Output the [X, Y] coordinate of the center of the cell containing the given text.  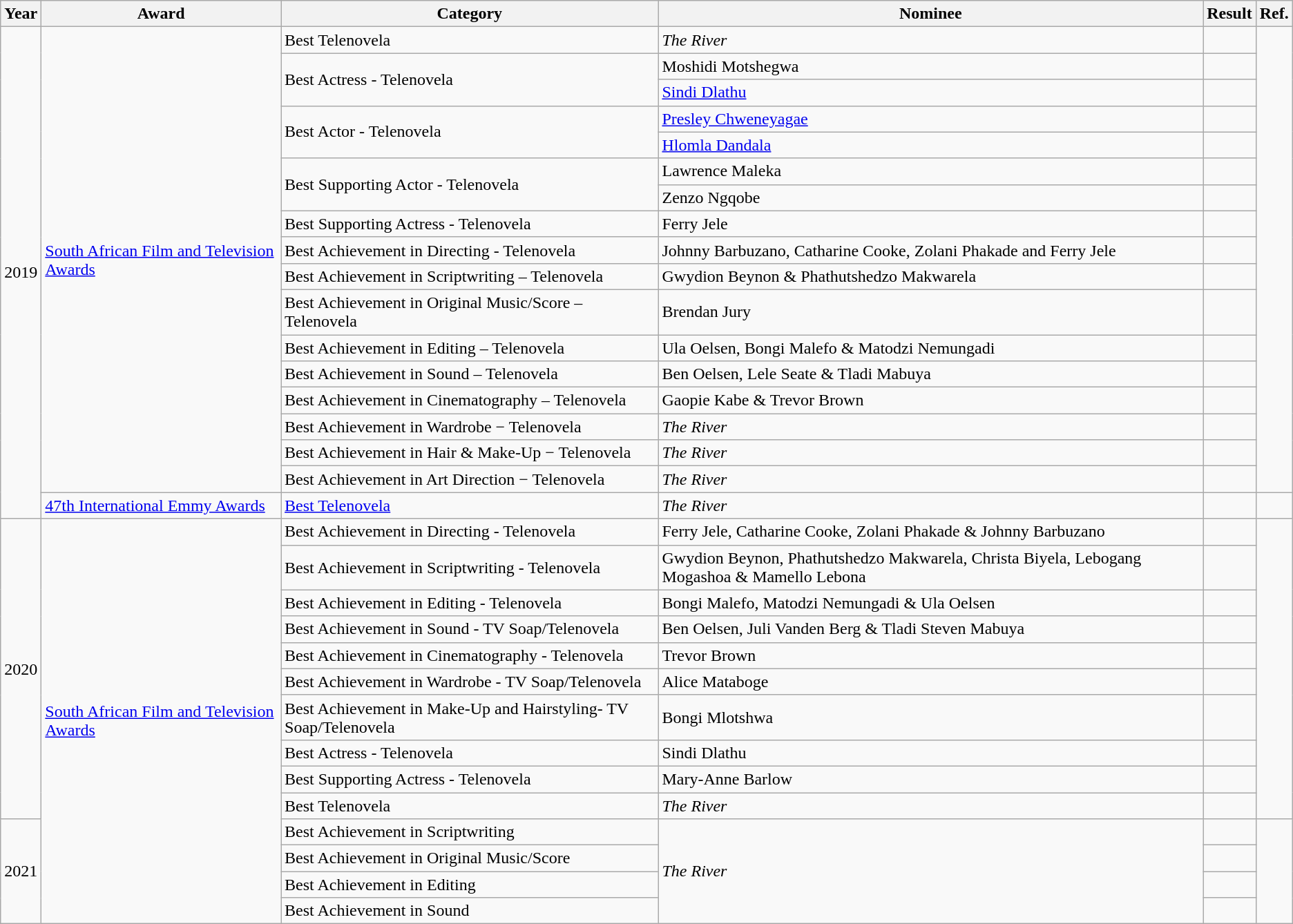
Zenzo Ngqobe [931, 198]
2020 [21, 668]
Best Achievement in Editing - Telenovela [470, 603]
Best Achievement in Sound - TV Soap/Telenovela [470, 629]
Bongi Malefo, Matodzi Nemungadi & Ula Oelsen [931, 603]
Johnny Barbuzano, Catharine Cooke, Zolani Phakade and Ferry Jele [931, 250]
Best Achievement in Original Music/Score – Telenovela [470, 312]
Bongi Mlotshwa [931, 717]
Presley Chweneyagae [931, 119]
Lawrence Maleka [931, 171]
Best Achievement in Make-Up and Hairstyling- TV Soap/Telenovela [470, 717]
Best Achievement in Editing [470, 885]
Best Actor - Telenovela [470, 132]
Ref. [1274, 14]
Moshidi Motshegwa [931, 66]
Gaopie Kabe & Trevor Brown [931, 401]
Category [470, 14]
Gwydion Beynon & Phathutshedzo Makwarela [931, 276]
Year [21, 14]
Ula Oelsen, Bongi Malefo & Matodzi Nemungadi [931, 347]
Best Achievement in Sound [470, 911]
Best Achievement in Wardrobe - TV Soap/Telenovela [470, 682]
Brendan Jury [931, 312]
Ferry Jele, Catharine Cooke, Zolani Phakade & Johnny Barbuzano [931, 532]
Best Achievement in Art Direction − Telenovela [470, 479]
Alice Mataboge [931, 682]
Result [1229, 14]
Gwydion Beynon, Phathutshedzo Makwarela, Christa Biyela, Lebogang Mogashoa & Mamello Lebona [931, 568]
Best Achievement in Sound – Telenovela [470, 374]
Trevor Brown [931, 655]
2021 [21, 872]
Hlomla Dandala [931, 145]
Award [162, 14]
Best Supporting Actor - Telenovela [470, 184]
Best Achievement in Original Music/Score [470, 858]
Ben Oelsen, Lele Seate & Tladi Mabuya [931, 374]
Best Achievement in Scriptwriting [470, 832]
Best Achievement in Editing – Telenovela [470, 347]
47th International Emmy Awards [162, 506]
Ferry Jele [931, 224]
Best Achievement in Scriptwriting - Telenovela [470, 568]
Best Achievement in Wardrobe − Telenovela [470, 427]
Best Achievement in Hair & Make-Up − Telenovela [470, 453]
Mary-Anne Barlow [931, 779]
2019 [21, 273]
Nominee [931, 14]
Best Achievement in Cinematography - Telenovela [470, 655]
Best Achievement in Cinematography – Telenovela [470, 401]
Ben Oelsen, Juli Vanden Berg & Tladi Steven Mabuya [931, 629]
Best Achievement in Scriptwriting – Telenovela [470, 276]
